Identify which cell holds the provided text, then report its [x, y] central coordinate. 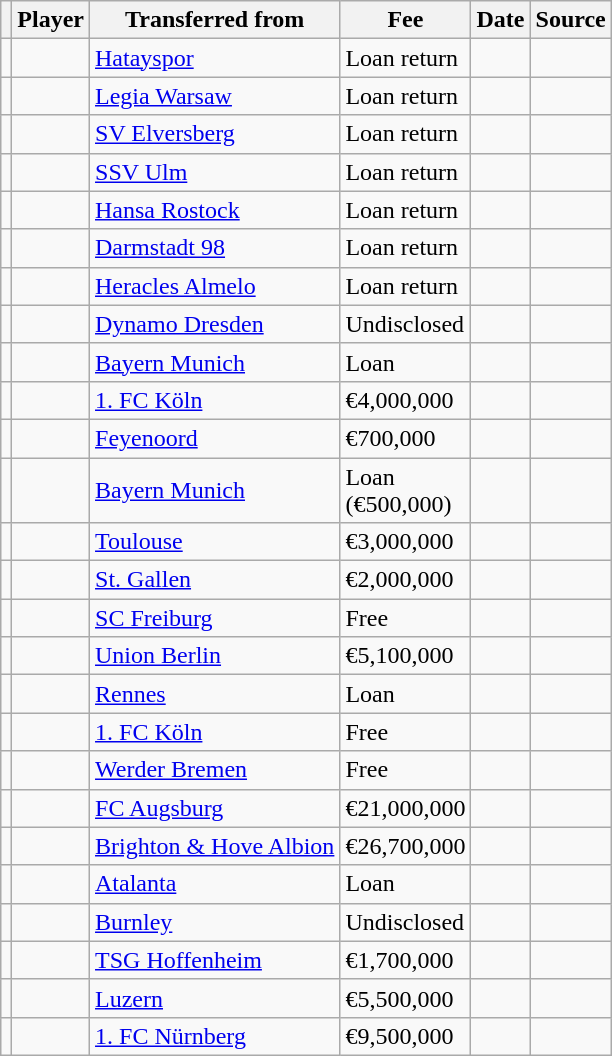
Brighton & Hove Albion [215, 846]
Werder Bremen [215, 770]
Luzern [215, 998]
Darmstadt 98 [215, 248]
Rennes [215, 694]
1. FC Nürnberg [215, 1036]
Fee [406, 20]
Toulouse [215, 542]
SSV Ulm [215, 172]
€2,000,000 [406, 580]
Hatayspor [215, 58]
€5,500,000 [406, 998]
FC Augsburg [215, 808]
€700,000 [406, 438]
€5,100,000 [406, 656]
Hansa Rostock [215, 210]
Heracles Almelo [215, 286]
SV Elversberg [215, 134]
Dynamo Dresden [215, 324]
Atalanta [215, 884]
Feyenoord [215, 438]
Source [570, 20]
SC Freiburg [215, 618]
TSG Hoffenheim [215, 960]
Loan (€500,000) [406, 490]
€26,700,000 [406, 846]
Burnley [215, 922]
€3,000,000 [406, 542]
€21,000,000 [406, 808]
Union Berlin [215, 656]
€4,000,000 [406, 400]
€9,500,000 [406, 1036]
Date [500, 20]
Transferred from [215, 20]
€1,700,000 [406, 960]
Player [51, 20]
Legia Warsaw [215, 96]
St. Gallen [215, 580]
